Capture the cell that displays the provided text and extract its (X, Y) central coordinate. 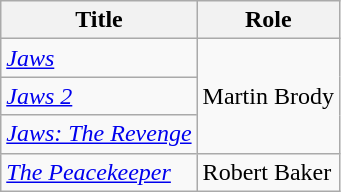
The Peacekeeper (99, 172)
Jaws (99, 58)
Martin Brody (268, 96)
Jaws: The Revenge (99, 134)
Robert Baker (268, 172)
Role (268, 20)
Title (99, 20)
Jaws 2 (99, 96)
